Determine the (X, Y) coordinate at the center of the cell enclosing the given text.  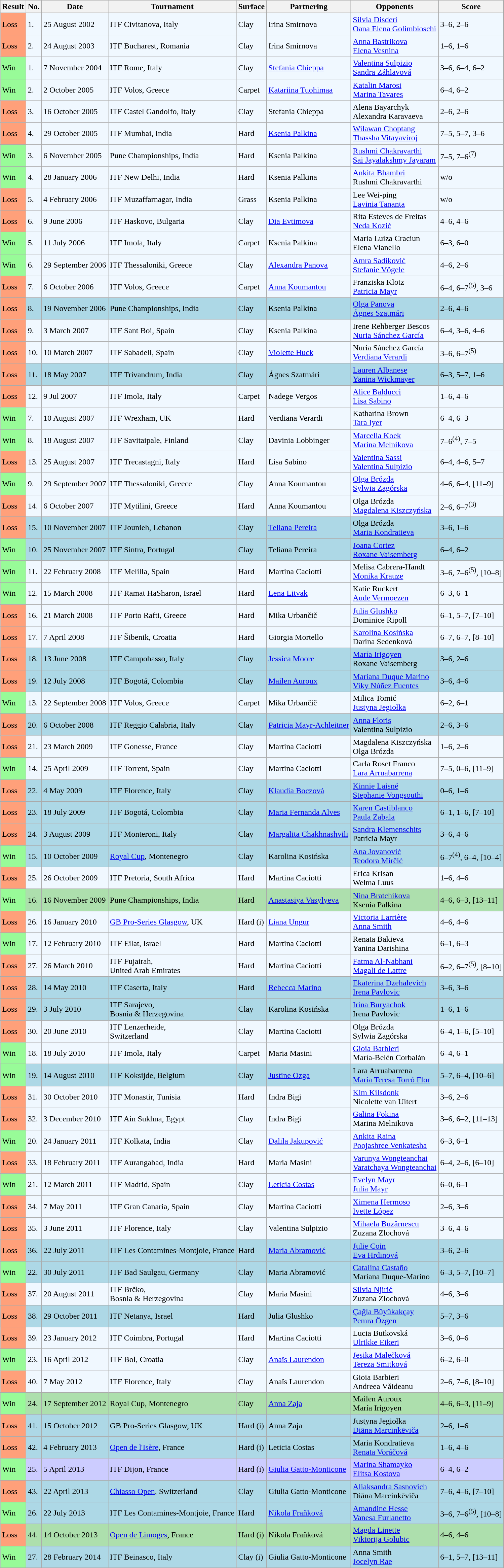
22 September 2008 (75, 703)
ITF Ramat HaSharon, Israel (172, 593)
7–6(4), 7–5 (471, 440)
Silvia Disderi Oana Elena Golimbioschi (395, 24)
23 March 2009 (75, 746)
ITF Melilla, Spain (172, 571)
Jesika Malečková Tereza Smitková (395, 1360)
Valentina Sulpizio Sandra Záhlavová (395, 68)
ITF Castel Gandolfo, Italy (172, 112)
ITF Pretoria, South Africa (172, 878)
33. (34, 1162)
7 April 2008 (75, 637)
16 October 2005 (75, 112)
ITF Rome, Italy (172, 68)
18 July 2009 (75, 812)
43. (34, 1491)
ITF Monastir, Tunisia (172, 1097)
ITF Muzaffarnagar, India (172, 199)
18 May 2007 (75, 374)
Anna Smith Jocelyn Rae (395, 1557)
6–3, 6–0 (471, 243)
42. (34, 1447)
Katie Ruckert Aude Vermoezen (395, 593)
ITF Caserta, Italy (172, 987)
Wilawan Choptang Thassha Vitayaviroj (395, 133)
10 March 2007 (75, 353)
3–6, 6–7(5) (471, 353)
10 November 2007 (75, 528)
29 October 2005 (75, 133)
Open de Limoges, France (172, 1535)
18 August 2007 (75, 440)
17 September 2012 (75, 1403)
ITF Jounieh, Lebanon (172, 528)
Chiasso Open, Switzerland (172, 1491)
20 August 2011 (75, 1294)
22 July 2011 (75, 1250)
Lee Wei-ping Lavinia Tananta (395, 199)
Ximena Hermoso Ivette López (395, 1206)
ITF Gonesse, France (172, 746)
6–4, 1–6, [5–10] (471, 1031)
Ágnes Szatmári (309, 374)
5–7, 6–4, [10–6] (471, 1075)
6–0, 6–1 (471, 1185)
9 Jul 2007 (75, 396)
3 June 2011 (75, 1228)
30 July 2011 (75, 1272)
Justine Ozga (309, 1075)
26 October 2009 (75, 878)
Katalin Marosi Marina Tavares (395, 90)
Justyna Jegiołka Diāna Marcinkēviča (395, 1426)
22 February 2008 (75, 571)
ITF Sintra, Portugal (172, 549)
5 April 2013 (75, 1469)
Maria Kondratieva Renata Voráčová (395, 1447)
Melisa Cabrera-Handt Monika Krauze (395, 571)
10 August 2007 (75, 418)
2–6, 1–6 (471, 1426)
30. (34, 1031)
36. (34, 1250)
Olga Brózda Maria Kondratieva (395, 528)
ITF Porto Rafti, Greece (172, 615)
Dia Evtimova (309, 221)
Anna Floris Valentina Sulpizio (395, 725)
ITF Bol, Croatia (172, 1360)
ITF New Delhi, India (172, 177)
6–2, 6–0 (471, 1360)
6–7, 6–7, [8–10] (471, 637)
Anna Bastrikova Elena Vesnina (395, 46)
Clay (i) (251, 1557)
Irene Rehberger Bescos Nuria Sánchez García (395, 330)
7–5, 5–7, 3–6 (471, 133)
22 July 2013 (75, 1513)
Nina Bratchikova Ksenia Palkina (395, 900)
Valentina Sassi Valentina Sulpizio (395, 462)
Renata Bakieva Yanina Darishina (395, 944)
24 August 2003 (75, 46)
Magdalena Kiszczyńska Olga Brózda (395, 746)
14 May 2010 (75, 987)
3–6, 0–6 (471, 1338)
ITF Civitanova, Italy (172, 24)
ITF Trivandrum, India (172, 374)
ITF Lenzerheide, Switzerland (172, 1031)
Silvia Njirić Zuzana Zlochová (395, 1294)
Partnering (309, 7)
6–3, 5–7, 1–6 (471, 374)
Anastasiya Vasylyeva (309, 900)
Lucia Butkovská Ulrikke Eikeri (395, 1338)
ITF Savitaipale, Finland (172, 440)
4 February 2006 (75, 199)
Lara Arruabarrena María Teresa Torró Flor (395, 1075)
28 January 2006 (75, 177)
Catalina Castaño Mariana Duque-Marino (395, 1272)
Carla Roset Franco Lara Arruabarrena (395, 769)
25 November 2007 (75, 549)
3–6, 6–4, 6–2 (471, 68)
Liana Ungur (309, 921)
2–6, 4–6 (471, 309)
Ekaterina Dzehalevich Irena Pavlovic (395, 987)
12 July 2008 (75, 681)
ITF Gran Canaria, Spain (172, 1206)
ITF Bad Saulgau, Germany (172, 1272)
Alice Balducci Lisa Sabino (395, 396)
18 July 2010 (75, 1053)
24 January 2011 (75, 1141)
25 August 2002 (75, 24)
1–6, 2–6 (471, 746)
Mailen Auroux María Irigoyen (395, 1403)
Open de l'Isère, France (172, 1447)
6 October 2008 (75, 725)
Nuria Sánchez García Verdiana Verardi (395, 353)
3 July 2010 (75, 1010)
3 December 2010 (75, 1119)
Rebecca Marino (309, 987)
Mailen Auroux (309, 681)
Rushmi Chakravarthi Sai Jayalakshmy Jayaram (395, 155)
Result (13, 7)
ITF Mumbai, India (172, 133)
Irina Buryachok Irena Pavlovic (395, 1010)
7 May 2011 (75, 1206)
Date (75, 7)
15 March 2008 (75, 593)
María Irigoyen Roxane Vaisemberg (395, 659)
29 October 2011 (75, 1316)
26 March 2010 (75, 965)
Sandra Klemenschits Patricia Mayr (395, 834)
Çağla Büyükakçay Pemra Özgen (395, 1316)
6–4, 6–7(5), 3–6 (471, 287)
6–1, 5–7, [13–11] (471, 1557)
41. (34, 1426)
4 February 2013 (75, 1447)
14 October 2013 (75, 1535)
ITF Ain Sukhna, Egypt (172, 1119)
30 October 2010 (75, 1097)
6 October 2007 (75, 506)
Julia Glushko (309, 1316)
ITF Beinasco, Italy (172, 1557)
15 October 2012 (75, 1426)
28. (34, 987)
Karen Castiblanco Paula Zabala (395, 812)
ITF Monteroni, Italy (172, 834)
12 February 2010 (75, 944)
Erica Krisan Welma Luus (395, 878)
Varunya Wongteanchai Varatchaya Wongteanchai (395, 1162)
Klaudia Boczová (309, 790)
Davinia Lobbinger (309, 440)
29 September 2007 (75, 484)
Karolina Kosińska Darina Sedenková (395, 637)
7 November 2004 (75, 68)
3 March 2007 (75, 330)
ITF Fujairah, United Arab Emirates (172, 965)
Valentina Sulpizio (309, 1228)
ITF Šibenik, Croatia (172, 637)
3–6, 1–6 (471, 528)
ITF Koksijde, Belgium (172, 1075)
35. (34, 1228)
40. (34, 1382)
16 January 2010 (75, 921)
2 October 2005 (75, 90)
16 November 2009 (75, 900)
Ankita Raina Poojashree Venkatesha (395, 1141)
Surface (251, 7)
19 November 2006 (75, 309)
6–1, 5–7, [7–10] (471, 615)
Galina Fokina Marina Melnikova (395, 1119)
Ankita Bhambri Rushmi Chakravarthi (395, 177)
9 June 2006 (75, 221)
Amandine Hesse Vanesa Furlanetto (395, 1513)
Evelyn Mayr Julia Mayr (395, 1185)
Nadege Vergos (309, 396)
Aliaksandra Sasnovich Diāna Marcinkēviča (395, 1491)
ITF Bucharest, Romania (172, 46)
11 July 2006 (75, 243)
Lena Litvak (309, 593)
Magda Linette Viktorija Golubic (395, 1535)
7–5, 0–6, [11–9] (471, 769)
Gioia Barbieri María-Belén Corbalán (395, 1053)
6–4, 2–6, [6–10] (471, 1162)
25 April 2009 (75, 769)
21 March 2008 (75, 615)
ITF Torrent, Spain (172, 769)
Milica Tomić Justyna Jegiołka (395, 703)
5–7, 3–6 (471, 1316)
Lisa Sabino (309, 462)
ITF Eilat, Israel (172, 944)
Katariina Tuohimaa (309, 90)
ITF Dijon, France (172, 1469)
Violette Huck (309, 353)
Joana Cortez Roxane Vaisemberg (395, 549)
Mariana Duque Marino Viky Núñez Fuentes (395, 681)
Alena Bayarchyk Alexandra Karavaeva (395, 112)
Kim Kilsdonk Nicolette van Uitert (395, 1097)
44. (34, 1535)
6–2, 6–1 (471, 703)
ITF Brčko, Bosnia & Herzegovina (172, 1294)
Franziska Klotz Patricia Mayr (395, 287)
3–6, 6–2, [11–13] (471, 1119)
ITF Netanya, Israel (172, 1316)
ITF Sant Boi, Spain (172, 330)
13 June 2008 (75, 659)
7 May 2012 (75, 1382)
29. (34, 1010)
23 January 2012 (75, 1338)
6–1, 6–3 (471, 944)
ITF Coimbra, Portugal (172, 1338)
ITF Aurangabad, India (172, 1162)
2–6, 7–6, [8–10] (471, 1382)
Jessica Moore (309, 659)
6–4, 6–3 (471, 418)
4–6, 6–4, [11–9] (471, 484)
Julia Glushko Dominice Ripoll (395, 615)
Tournament (172, 7)
ITF Trecastagni, Italy (172, 462)
6–4, 3–6, 4–6 (471, 330)
ITF Mytilini, Greece (172, 506)
28 February 2014 (75, 1557)
7–5, 7–6(7) (471, 155)
Olga Panova Ágnes Szatmári (395, 309)
6–7(4), 6–4, [10–4] (471, 856)
Dalila Jakupović (309, 1141)
ITF Sarajevo, Bosnia & Herzegovina (172, 1010)
6–3, 5–7, [10–7] (471, 1272)
6–4, 4–6, 5–7 (471, 462)
18 February 2011 (75, 1162)
Julie Coin Eva Hrdinová (395, 1250)
25 August 2007 (75, 462)
20 June 2010 (75, 1031)
37. (34, 1294)
16 April 2012 (75, 1360)
Marcella Koek Marina Melnikova (395, 440)
Fatma Al-Nabhani Magali de Lattre (395, 965)
Marina Shamayko Elitsa Kostova (395, 1469)
3–6, 3–6 (471, 987)
Grass (251, 199)
34. (34, 1206)
No. (34, 7)
Rita Esteves de Freitas Neda Kozić (395, 221)
Amra Sadiković Stefanie Vögele (395, 265)
12 March 2011 (75, 1185)
Opponents (395, 7)
Maria Luiza Craciun Elena Vianello (395, 243)
ITF Haskovo, Bulgaria (172, 221)
ITF Madrid, Spain (172, 1185)
Patricia Mayr-Achleitner (309, 725)
Mihaela Buzărnescu Zuzana Zlochová (395, 1228)
7–6, 4–6, [7–10] (471, 1491)
31. (34, 1097)
3 August 2009 (75, 834)
22 April 2013 (75, 1491)
Olga Brózda Magdalena Kiszczyńska (395, 506)
ITF Kolkata, India (172, 1141)
Maria Fernanda Alves (309, 812)
Victoria Larrière Anna Smith (395, 921)
Alexandra Panova (309, 265)
ITF Wrexham, UK (172, 418)
Kinnie Laisné Stephanie Vongsouthi (395, 790)
4–6, 3–6 (471, 1294)
6 October 2006 (75, 287)
38. (34, 1316)
ITF Campobasso, Italy (172, 659)
ITF Sabadell, Spain (172, 353)
Katharina Brown Tara Iyer (395, 418)
4–6, 6–3, [13–11] (471, 900)
2–6, 6–7(3) (471, 506)
6–4, 6–1 (471, 1053)
32. (34, 1119)
4–6, 6–3, [11–9] (471, 1403)
Margalita Chakhnashvili (309, 834)
Ana Jovanović Teodora Mirčić (395, 856)
0–6, 1–6 (471, 790)
14 August 2010 (75, 1075)
6–1, 1–6, [7–10] (471, 812)
6–2, 6–7(5), [8–10] (471, 965)
4–6, 2–6 (471, 265)
ITF Reggio Calabria, Italy (172, 725)
39. (34, 1338)
4 May 2009 (75, 790)
Lauren Albanese Yanina Wickmayer (395, 374)
Score (471, 7)
2–6, 2–6 (471, 112)
Giorgia Mortello (309, 637)
29 September 2006 (75, 265)
Verdiana Verardi (309, 418)
6 November 2005 (75, 155)
10 October 2009 (75, 856)
Gioia Barbieri Andreea Văideanu (395, 1382)
